Extract the (x, y) coordinate from the center of the cell holding the provided text.  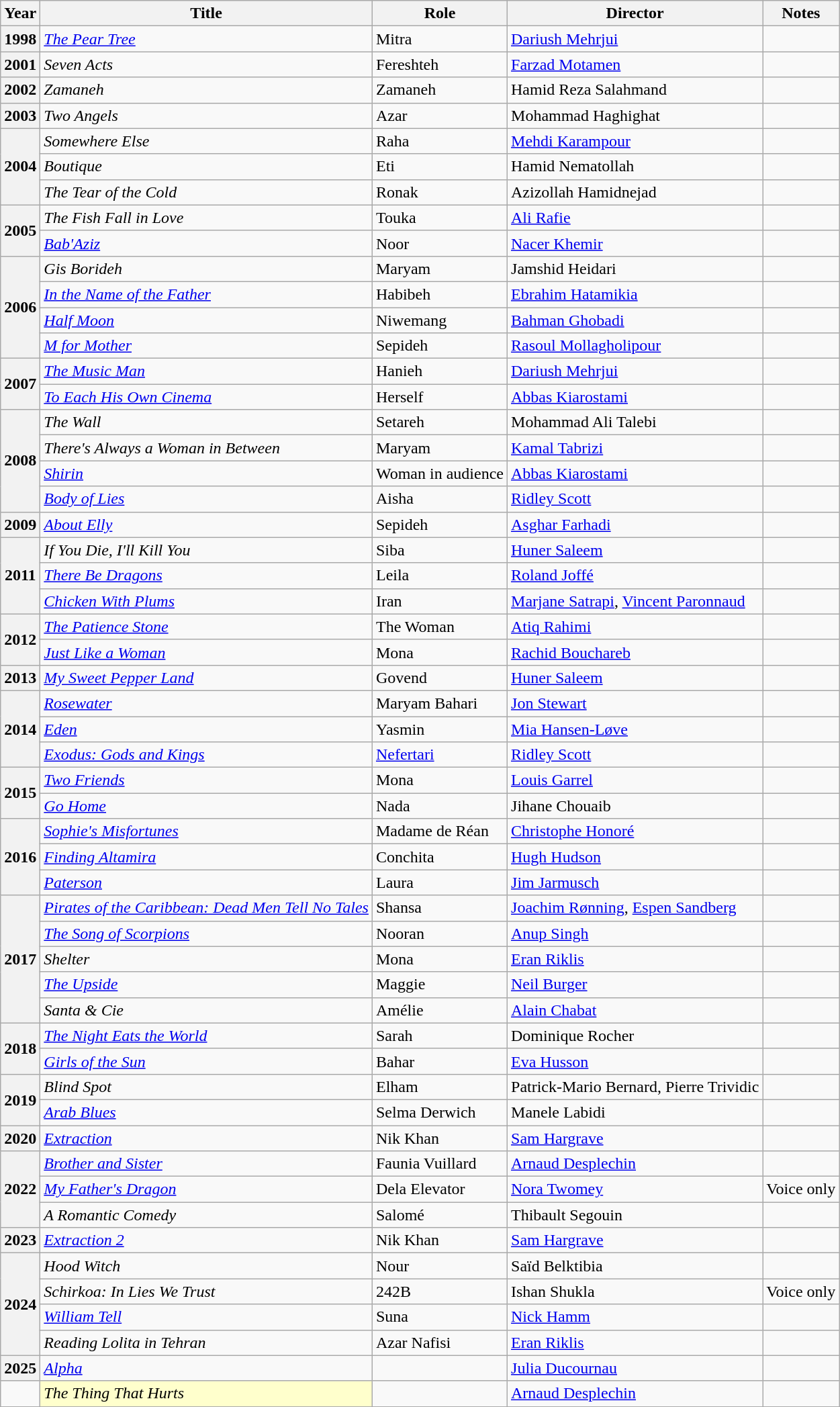
Shelter (207, 959)
Saïd Belktibia (635, 1266)
Blind Spot (207, 1087)
2022 (20, 1189)
The Thing That Hurts (207, 1394)
Kamal Tabrizi (635, 448)
If You Die, I'll Kill You (207, 550)
My Father's Dragon (207, 1189)
Azar (439, 116)
Role (439, 13)
Selma Derwich (439, 1112)
Arab Blues (207, 1112)
2025 (20, 1368)
Marjane Satrapi, Vincent Paronnaud (635, 601)
Alain Chabat (635, 1010)
Manele Labidi (635, 1112)
Extraction (207, 1138)
2014 (20, 729)
Nick Hamm (635, 1317)
Joachim Rønning, Espen Sandberg (635, 908)
2002 (20, 90)
Louis Garrel (635, 780)
2004 (20, 167)
Shirin (207, 473)
Eden (207, 729)
Yasmin (439, 729)
Siba (439, 550)
Elham (439, 1087)
Laura (439, 882)
Azizollah Hamidnejad (635, 192)
My Sweet Pepper Land (207, 678)
Touka (439, 218)
2024 (20, 1304)
Jihane Chouaib (635, 806)
Nora Twomey (635, 1189)
A Romantic Comedy (207, 1215)
Maryam Bahari (439, 703)
Reading Lolita in Tehran (207, 1343)
Govend (439, 678)
Boutique (207, 167)
M for Mother (207, 346)
William Tell (207, 1317)
Rachid Bouchareb (635, 652)
Aisha (439, 499)
1998 (20, 39)
2003 (20, 116)
2015 (20, 793)
Jim Jarmusch (635, 882)
The Song of Scorpions (207, 934)
Conchita (439, 857)
2018 (20, 1048)
Alpha (207, 1368)
2023 (20, 1240)
Dominique Rocher (635, 1036)
Iran (439, 601)
Suna (439, 1317)
2009 (20, 525)
Leila (439, 576)
About Elly (207, 525)
Julia Ducournau (635, 1368)
Notes (801, 13)
Finding Altamira (207, 857)
Nooran (439, 934)
Pirates of the Caribbean: Dead Men Tell No Tales (207, 908)
Herself (439, 397)
Hamid Reza Salahmand (635, 90)
Rosewater (207, 703)
Ronak (439, 192)
Woman in audience (439, 473)
242B (439, 1291)
Half Moon (207, 320)
2008 (20, 461)
2007 (20, 384)
Mia Hansen-Løve (635, 729)
The Night Eats the World (207, 1036)
Ebrahim Hatamikia (635, 294)
Girls of the Sun (207, 1061)
Gis Borideh (207, 269)
Hanieh (439, 371)
Nada (439, 806)
Bahar (439, 1061)
Go Home (207, 806)
2020 (20, 1138)
Chicken With Plums (207, 601)
Fereshteh (439, 64)
Brother and Sister (207, 1164)
Extraction 2 (207, 1240)
Nefertari (439, 755)
The Upside (207, 985)
Director (635, 13)
Mohammad Haghighat (635, 116)
Jamshid Heidari (635, 269)
Body of Lies (207, 499)
Jon Stewart (635, 703)
Amélie (439, 1010)
Hood Witch (207, 1266)
Two Friends (207, 780)
2012 (20, 639)
Thibault Segouin (635, 1215)
Mehdi Karampour (635, 141)
Anup Singh (635, 934)
Dela Elevator (439, 1189)
Salomé (439, 1215)
Niwemang (439, 320)
Sarah (439, 1036)
Nacer Khemir (635, 243)
Title (207, 13)
Setareh (439, 422)
Schirkoa: In Lies We Trust (207, 1291)
Seven Acts (207, 64)
Neil Burger (635, 985)
Asghar Farhadi (635, 525)
There's Always a Woman in Between (207, 448)
The Music Man (207, 371)
Christophe Honoré (635, 831)
Paterson (207, 882)
The Patience Stone (207, 627)
Year (20, 13)
2005 (20, 230)
Hamid Nematollah (635, 167)
The Wall (207, 422)
Faunia Vuillard (439, 1164)
Exodus: Gods and Kings (207, 755)
Ishan Shukla (635, 1291)
Sophie's Misfortunes (207, 831)
2011 (20, 576)
Nour (439, 1266)
There Be Dragons (207, 576)
The Woman (439, 627)
Madame de Réan (439, 831)
Atiq Rahimi (635, 627)
Noor (439, 243)
2006 (20, 307)
Two Angels (207, 116)
Ali Rafie (635, 218)
2019 (20, 1099)
Shansa (439, 908)
2016 (20, 857)
In the Name of the Father (207, 294)
Just Like a Woman (207, 652)
Farzad Motamen (635, 64)
2001 (20, 64)
Eti (439, 167)
2013 (20, 678)
Bahman Ghobadi (635, 320)
Raha (439, 141)
Eva Husson (635, 1061)
Santa & Cie (207, 1010)
To Each His Own Cinema (207, 397)
Rasoul Mollagholipour (635, 346)
The Pear Tree (207, 39)
Bab'Aziz (207, 243)
Mohammad Ali Talebi (635, 422)
Habibeh (439, 294)
Mitra (439, 39)
Patrick-Mario Bernard, Pierre Trividic (635, 1087)
Roland Joffé (635, 576)
The Tear of the Cold (207, 192)
The Fish Fall in Love (207, 218)
Maggie (439, 985)
2017 (20, 959)
Somewhere Else (207, 141)
Hugh Hudson (635, 857)
Azar Nafisi (439, 1343)
